Locate the cell with the specified text and output its [x, y] center coordinate. 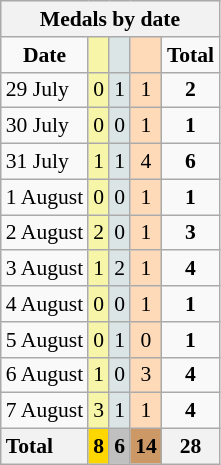
3 August [44, 269]
4 August [44, 304]
Medals by date [110, 19]
31 July [44, 162]
29 July [44, 90]
14 [146, 447]
Date [44, 55]
1 August [44, 197]
6 August [44, 375]
7 August [44, 411]
2 August [44, 233]
8 [98, 447]
30 July [44, 126]
5 August [44, 340]
28 [190, 447]
